Identify which cell holds the provided text, then report its [X, Y] central coordinate. 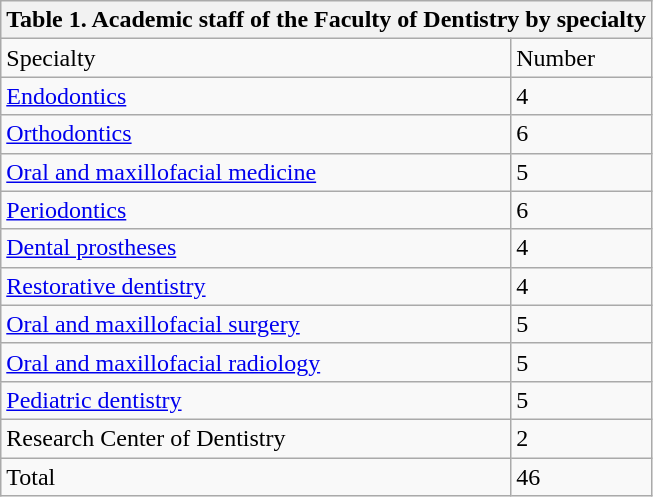
Dental prostheses [256, 248]
46 [582, 477]
2 [582, 438]
Endodontics [256, 96]
Oral and maxillofacial surgery [256, 324]
Total [256, 477]
Orthodontics [256, 134]
Restorative dentistry [256, 286]
Number [582, 58]
Periodontics [256, 210]
Specialty [256, 58]
Oral and maxillofacial medicine [256, 172]
Pediatric dentistry [256, 400]
Oral and maxillofacial radiology [256, 362]
Research Center of Dentistry [256, 438]
Table 1. Academic staff of the Faculty of Dentistry by specialty [326, 20]
